Find where the given text appears and provide that cell's center as [x, y] coordinate. 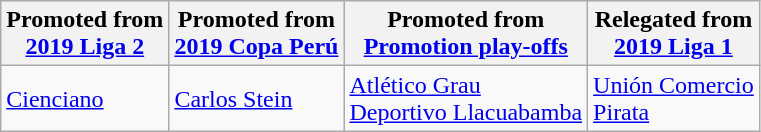
Promoted from2019 Liga 2 [85, 34]
Carlos Stein [256, 98]
Relegated from2019 Liga 1 [674, 34]
Atlético Grau Deportivo Llacuabamba [466, 98]
Unión Comercio Pirata [674, 98]
Cienciano [85, 98]
Promoted fromPromotion play-offs [466, 34]
Promoted from2019 Copa Perú [256, 34]
